Provide the [X, Y] coordinate of the cell's center where the given text is located.  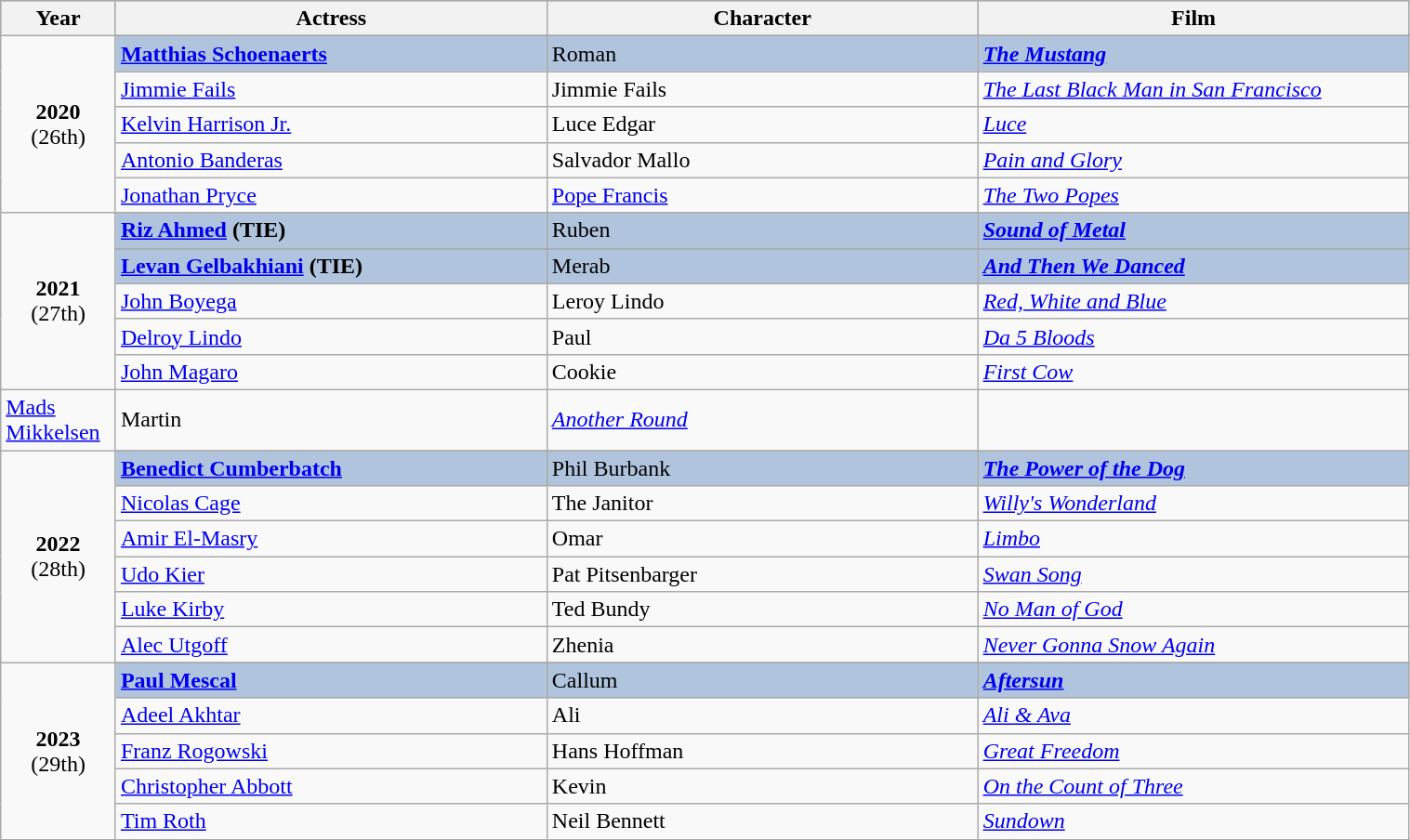
On the Count of Three [1193, 786]
The Mustang [1193, 54]
Jonathan Pryce [331, 195]
Paul Mescal [331, 680]
Amir El-Masry [331, 539]
Christopher Abbott [331, 786]
John Boyega [331, 301]
Limbo [1193, 539]
The Two Popes [1193, 195]
Swan Song [1193, 574]
No Man of God [1193, 610]
2023(29th) [59, 751]
Great Freedom [1193, 751]
Merab [762, 266]
Adeel Akhtar [331, 715]
Never Gonna Snow Again [1193, 645]
Character [762, 19]
Kevin [762, 786]
Alec Utgoff [331, 645]
Luce Edgar [762, 125]
The Power of the Dog [1193, 467]
Udo Kier [331, 574]
Neil Bennett [762, 821]
Ted Bundy [762, 610]
The Janitor [762, 504]
Da 5 Bloods [1193, 336]
Paul [762, 336]
Aftersun [1193, 680]
Levan Gelbakhiani (TIE) [331, 266]
Salvador Mallo [762, 160]
Phil Burbank [762, 467]
2020(26th) [59, 125]
Matthias Schoenaerts [331, 54]
Pat Pitsenbarger [762, 574]
Omar [762, 539]
Martin [331, 420]
Actress [331, 19]
Film [1193, 19]
Leroy Lindo [762, 301]
Another Round [762, 420]
Cookie [762, 372]
And Then We Danced [1193, 266]
Sundown [1193, 821]
Nicolas Cage [331, 504]
Tim Roth [331, 821]
Ali & Ava [1193, 715]
Kelvin Harrison Jr. [331, 125]
2021(27th) [59, 301]
Mads Mikkelsen [59, 420]
Pope Francis [762, 195]
Zhenia [762, 645]
Franz Rogowski [331, 751]
John Magaro [331, 372]
Willy's Wonderland [1193, 504]
Pain and Glory [1193, 160]
Luce [1193, 125]
First Cow [1193, 372]
Sound of Metal [1193, 230]
The Last Black Man in San Francisco [1193, 89]
Year [59, 19]
Delroy Lindo [331, 336]
Antonio Banderas [331, 160]
Roman [762, 54]
Hans Hoffman [762, 751]
Ruben [762, 230]
Riz Ahmed (TIE) [331, 230]
Red, White and Blue [1193, 301]
Luke Kirby [331, 610]
Callum [762, 680]
Benedict Cumberbatch [331, 467]
Ali [762, 715]
2022(28th) [59, 556]
